For the text-containing cell, return its midpoint in (X, Y) coordinate format. 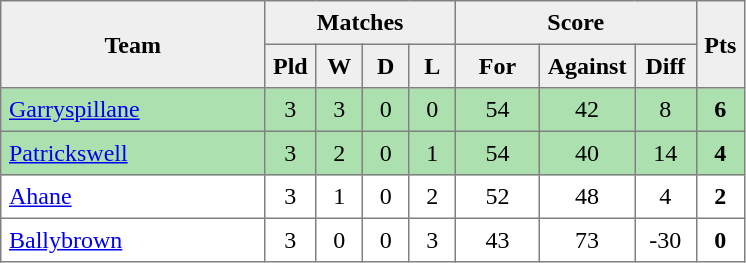
Matches (360, 23)
Garryspillane (133, 110)
48 (586, 197)
-30 (666, 240)
14 (666, 153)
Pld (290, 66)
40 (586, 153)
Patrickswell (133, 153)
73 (586, 240)
43 (497, 240)
42 (586, 110)
52 (497, 197)
L (432, 66)
Team (133, 44)
6 (720, 110)
D (385, 66)
Ballybrown (133, 240)
Against (586, 66)
Score (576, 23)
Pts (720, 44)
W (339, 66)
Ahane (133, 197)
Diff (666, 66)
8 (666, 110)
For (497, 66)
